Scan for the cell matching the given text and deliver its (X, Y) coordinate at center. 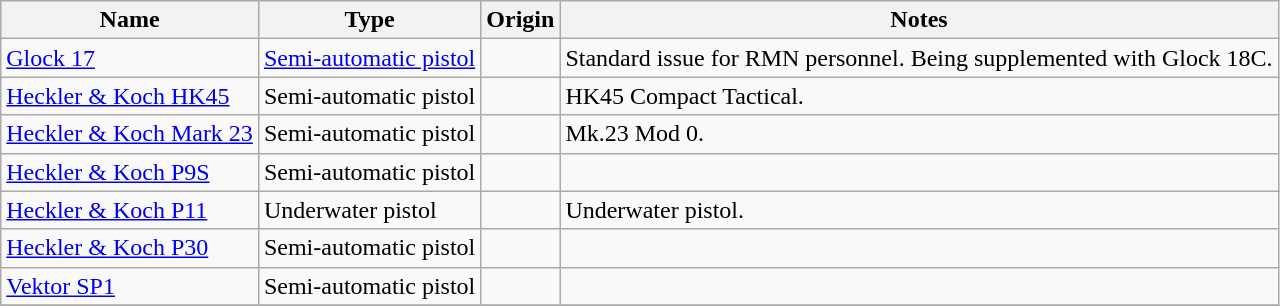
Heckler & Koch HK45 (130, 96)
Name (130, 20)
Heckler & Koch P30 (130, 248)
Standard issue for RMN personnel. Being supplemented with Glock 18C. (919, 58)
Heckler & Koch Mark 23 (130, 134)
Origin (520, 20)
Vektor SP1 (130, 286)
Notes (919, 20)
HK45 Compact Tactical. (919, 96)
Heckler & Koch P11 (130, 210)
Heckler & Koch P9S (130, 172)
Glock 17 (130, 58)
Type (369, 20)
Underwater pistol (369, 210)
Mk.23 Mod 0. (919, 134)
Underwater pistol. (919, 210)
